Pinpoint the cell where the given text exists, returning its [x, y] midpoint coordinate. 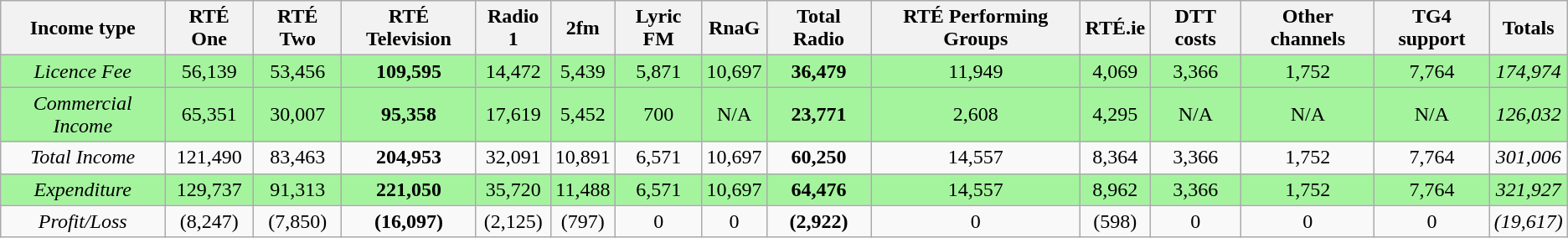
8,364 [1116, 158]
126,032 [1528, 114]
8,962 [1116, 189]
53,456 [298, 71]
RTÉ Performing Groups [976, 28]
109,595 [409, 71]
30,007 [298, 114]
56,139 [209, 71]
RTÉ One [209, 28]
36,479 [819, 71]
91,313 [298, 189]
RTÉ.ie [1116, 28]
(8,247) [209, 221]
(598) [1116, 221]
Profit/Loss [83, 221]
(16,097) [409, 221]
RnaG [734, 28]
321,927 [1528, 189]
17,619 [513, 114]
Total Income [83, 158]
Other channels [1308, 28]
64,476 [819, 189]
700 [658, 114]
204,953 [409, 158]
RTÉ Television [409, 28]
(2,125) [513, 221]
301,006 [1528, 158]
174,974 [1528, 71]
(797) [583, 221]
121,490 [209, 158]
4,295 [1116, 114]
Income type [83, 28]
(2,922) [819, 221]
23,771 [819, 114]
2,608 [976, 114]
11,488 [583, 189]
83,463 [298, 158]
Expenditure [83, 189]
DTT costs [1196, 28]
5,452 [583, 114]
TG4 support [1432, 28]
129,737 [209, 189]
10,891 [583, 158]
32,091 [513, 158]
5,871 [658, 71]
Total Radio [819, 28]
Radio 1 [513, 28]
35,720 [513, 189]
11,949 [976, 71]
(7,850) [298, 221]
RTÉ Two [298, 28]
2fm [583, 28]
221,050 [409, 189]
5,439 [583, 71]
Lyric FM [658, 28]
14,472 [513, 71]
4,069 [1116, 71]
Totals [1528, 28]
Commercial Income [83, 114]
65,351 [209, 114]
95,358 [409, 114]
60,250 [819, 158]
(19,617) [1528, 221]
Licence Fee [83, 71]
